From the cell containing the given text, extract its center point as (X, Y) coordinate. 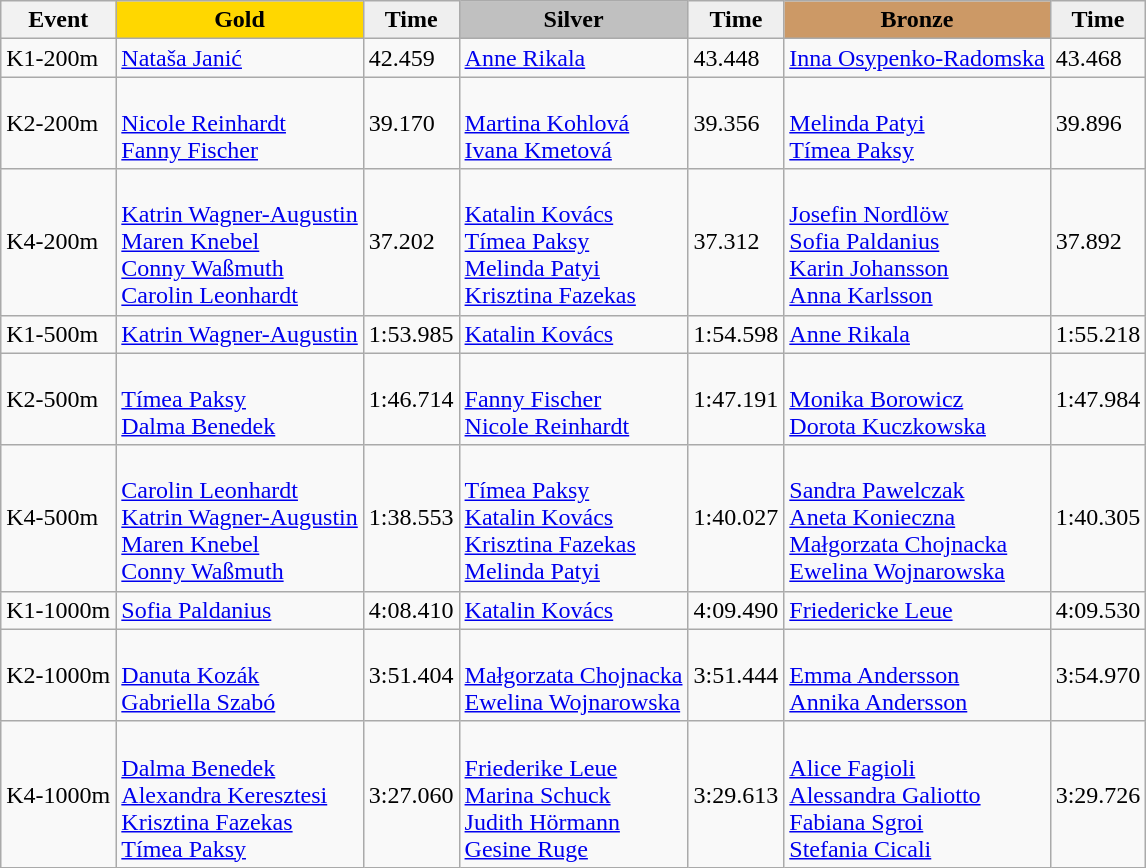
K1-500m (58, 334)
Dalma BenedekAlexandra KeresztesiKrisztina FazekasTímea Paksy (240, 794)
Bronze (917, 20)
Nicole ReinhardtFanny Fischer (240, 123)
43.448 (736, 58)
1:38.553 (411, 518)
3:51.404 (411, 675)
1:47.984 (1098, 399)
K2-200m (58, 123)
3:51.444 (736, 675)
Friedericke Leue (917, 610)
39.896 (1098, 123)
Sofia Paldanius (240, 610)
42.459 (411, 58)
Alice FagioliAlessandra GaliottoFabiana SgroiStefania Cicali (917, 794)
Tímea PaksyKatalin KovácsKrisztina FazekasMelinda Patyi (574, 518)
Sandra PawelczakAneta KoniecznaMałgorzata ChojnackaEwelina Wojnarowska (917, 518)
1:40.027 (736, 518)
K2-500m (58, 399)
Friederike LeueMarina SchuckJudith HörmannGesine Ruge (574, 794)
K4-1000m (58, 794)
K4-200m (58, 242)
43.468 (1098, 58)
K4-500m (58, 518)
Emma AnderssonAnnika Andersson (917, 675)
Inna Osypenko-Radomska (917, 58)
1:40.305 (1098, 518)
1:47.191 (736, 399)
Monika BorowiczDorota Kuczkowska (917, 399)
Silver (574, 20)
4:08.410 (411, 610)
4:09.530 (1098, 610)
37.202 (411, 242)
Katalin KovácsTímea PaksyMelinda PatyiKrisztina Fazekas (574, 242)
K1-200m (58, 58)
3:29.613 (736, 794)
Tímea PaksyDalma Benedek (240, 399)
Melinda PatyiTímea Paksy (917, 123)
K2-1000m (58, 675)
3:54.970 (1098, 675)
Nataša Janić (240, 58)
Katrin Wagner-Augustin (240, 334)
39.356 (736, 123)
K1-1000m (58, 610)
Martina KohlováIvana Kmetová (574, 123)
1:46.714 (411, 399)
Fanny FischerNicole Reinhardt (574, 399)
Josefin NordlöwSofia PaldaniusKarin JohanssonAnna Karlsson (917, 242)
1:53.985 (411, 334)
Małgorzata ChojnackaEwelina Wojnarowska (574, 675)
Katrin Wagner-AugustinMaren KnebelConny WaßmuthCarolin Leonhardt (240, 242)
1:55.218 (1098, 334)
Danuta KozákGabriella Szabó (240, 675)
4:09.490 (736, 610)
39.170 (411, 123)
37.312 (736, 242)
Event (58, 20)
3:27.060 (411, 794)
1:54.598 (736, 334)
3:29.726 (1098, 794)
Gold (240, 20)
37.892 (1098, 242)
Carolin LeonhardtKatrin Wagner-AugustinMaren KnebelConny Waßmuth (240, 518)
